Detect which cell encompasses the target text, then output its [x, y] center coordinate. 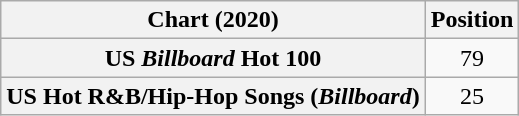
Position [472, 20]
25 [472, 96]
79 [472, 58]
US Billboard Hot 100 [213, 58]
US Hot R&B/Hip-Hop Songs (Billboard) [213, 96]
Chart (2020) [213, 20]
